Identify which cell holds the provided text, then report its (x, y) central coordinate. 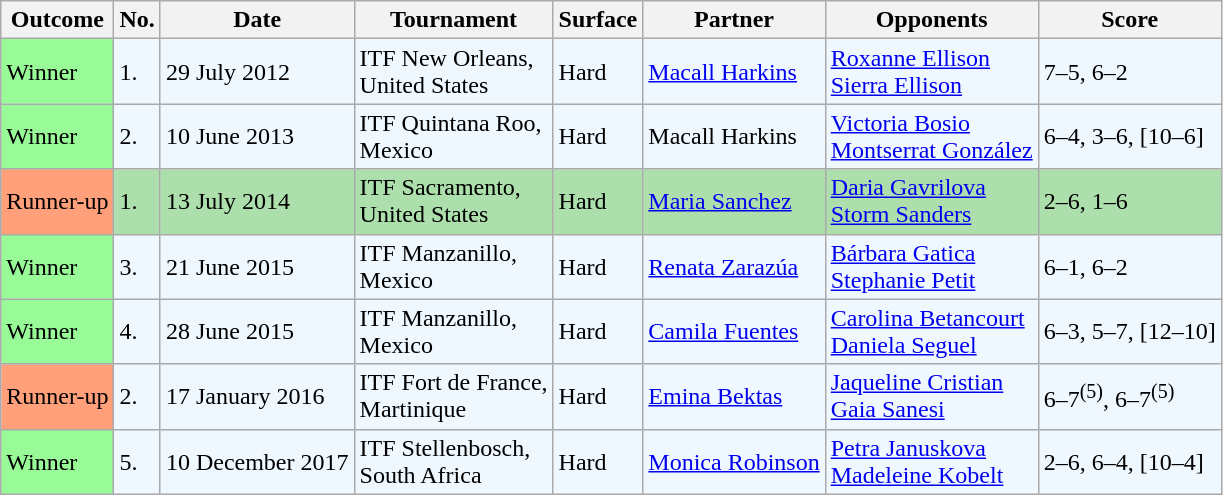
Emina Bektas (734, 396)
Bárbara Gatica Stephanie Petit (932, 266)
7–5, 6–2 (1130, 72)
5. (137, 462)
Petra Januskova Madeleine Kobelt (932, 462)
2–6, 1–6 (1130, 202)
29 July 2012 (257, 72)
Tournament (454, 20)
ITF New Orleans, United States (454, 72)
3. (137, 266)
Date (257, 20)
ITF Stellenbosch, South Africa (454, 462)
6–1, 6–2 (1130, 266)
ITF Sacramento, United States (454, 202)
28 June 2015 (257, 332)
Opponents (932, 20)
Camila Fuentes (734, 332)
No. (137, 20)
Score (1130, 20)
10 December 2017 (257, 462)
Maria Sanchez (734, 202)
Monica Robinson (734, 462)
Victoria Bosio Montserrat González (932, 136)
ITF Quintana Roo, Mexico (454, 136)
21 June 2015 (257, 266)
Renata Zarazúa (734, 266)
13 July 2014 (257, 202)
10 June 2013 (257, 136)
ITF Fort de France, Martinique (454, 396)
6–4, 3–6, [10–6] (1130, 136)
Daria Gavrilova Storm Sanders (932, 202)
Outcome (58, 20)
Jaqueline Cristian Gaia Sanesi (932, 396)
17 January 2016 (257, 396)
Carolina Betancourt Daniela Seguel (932, 332)
4. (137, 332)
2–6, 6–4, [10–4] (1130, 462)
Roxanne Ellison Sierra Ellison (932, 72)
Surface (598, 20)
6–3, 5–7, [12–10] (1130, 332)
Partner (734, 20)
6–7(5), 6–7(5) (1130, 396)
